Provide the (X, Y) coordinate of the cell's center where the given text is located.  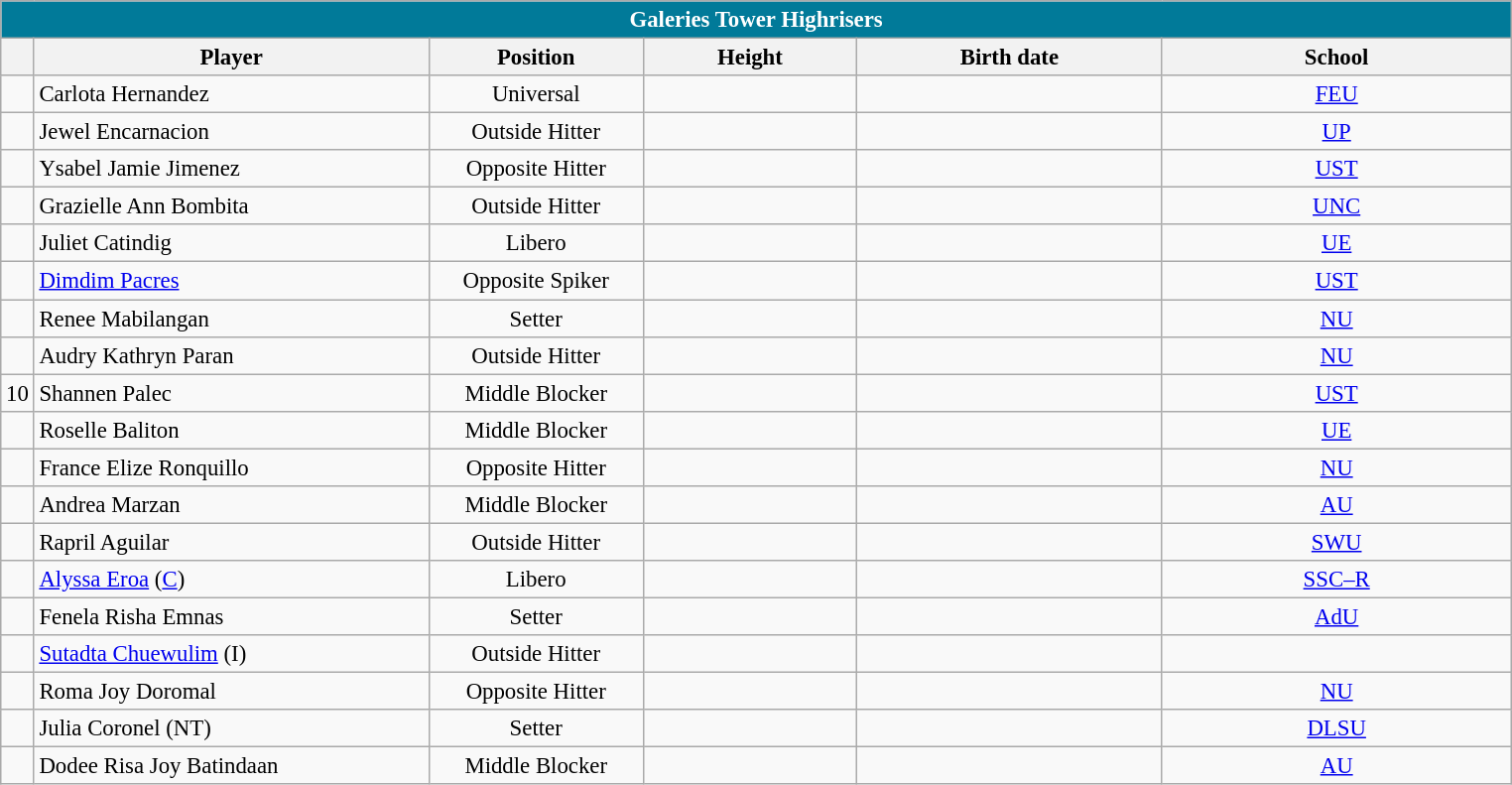
SWU (1337, 542)
Julia Coronel (NT) (231, 728)
FEU (1337, 94)
Juliet Catindig (231, 243)
School (1337, 58)
Dodee Risa Joy Batindaan (231, 766)
Height (750, 58)
Andrea Marzan (231, 505)
SSC–R (1337, 580)
Sutadta Chuewulim (I) (231, 654)
Carlota Hernandez (231, 94)
Jewel Encarnacion (231, 132)
UP (1337, 132)
Position (536, 58)
Shannen Palec (231, 393)
AdU (1337, 616)
UNC (1337, 206)
Dimdim Pacres (231, 281)
France Elize Ronquillo (231, 467)
Universal (536, 94)
Player (231, 58)
10 (18, 393)
Fenela Risha Emnas (231, 616)
Ysabel Jamie Jimenez (231, 169)
DLSU (1337, 728)
Audry Kathryn Paran (231, 355)
Opposite Spiker (536, 281)
Galeries Tower Highrisers (756, 20)
Roselle Baliton (231, 430)
Grazielle Ann Bombita (231, 206)
Birth date (1010, 58)
Renee Mabilangan (231, 319)
Alyssa Eroa (C) (231, 580)
Rapril Aguilar (231, 542)
Roma Joy Doromal (231, 692)
